Determine the (x, y) coordinate at the center of the cell enclosing the given text.  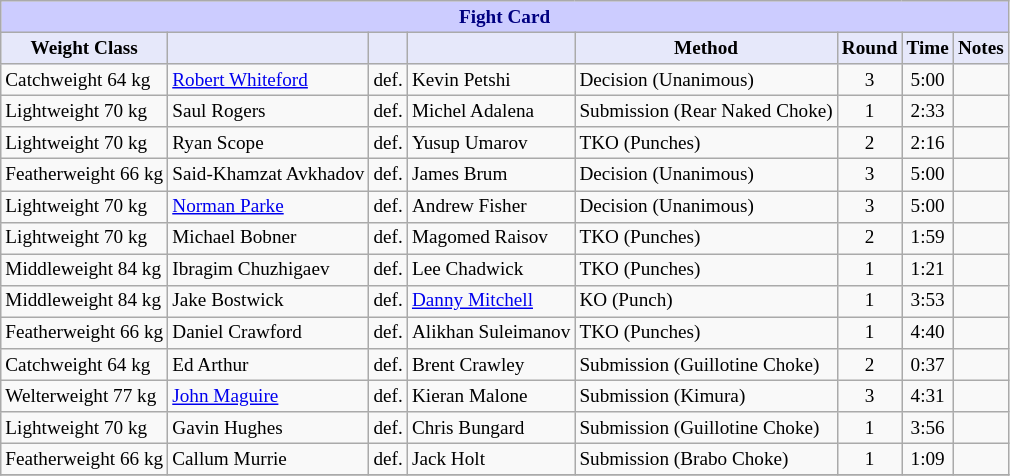
Michel Adalena (490, 111)
Kieran Malone (490, 396)
Michael Bobner (268, 238)
James Brum (490, 175)
Time (928, 48)
Submission (Kimura) (706, 396)
1:21 (928, 270)
Weight Class (84, 48)
Ed Arthur (268, 365)
Saul Rogers (268, 111)
Submission (Brabo Choke) (706, 460)
Danny Mitchell (490, 301)
2:16 (928, 143)
Magomed Raisov (490, 238)
Callum Murrie (268, 460)
John Maguire (268, 396)
Jake Bostwick (268, 301)
4:31 (928, 396)
2:33 (928, 111)
3:53 (928, 301)
Method (706, 48)
1:59 (928, 238)
Chris Bungard (490, 428)
4:40 (928, 333)
Yusup Umarov (490, 143)
Submission (Rear Naked Choke) (706, 111)
Round (870, 48)
Said-Khamzat Avkhadov (268, 175)
1:09 (928, 460)
Ryan Scope (268, 143)
Fight Card (505, 17)
Jack Holt (490, 460)
Kevin Petshi (490, 80)
Gavin Hughes (268, 428)
Andrew Fisher (490, 206)
Brent Crawley (490, 365)
Notes (980, 48)
Welterweight 77 kg (84, 396)
Alikhan Suleimanov (490, 333)
Norman Parke (268, 206)
Daniel Crawford (268, 333)
3:56 (928, 428)
KO (Punch) (706, 301)
Ibragim Chuzhigaev (268, 270)
Robert Whiteford (268, 80)
Lee Chadwick (490, 270)
0:37 (928, 365)
